Search for the cell housing the specified text and yield its (X, Y) center coordinate. 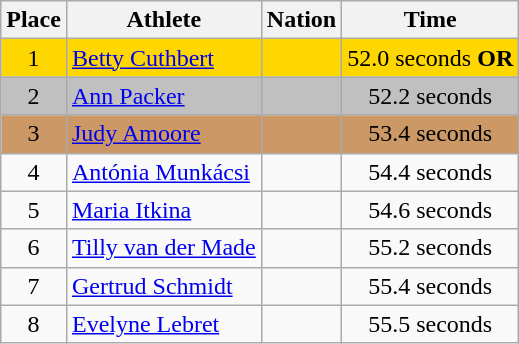
54.4 seconds (430, 172)
55.5 seconds (430, 324)
1 (34, 58)
54.6 seconds (430, 210)
Place (34, 20)
55.2 seconds (430, 248)
53.4 seconds (430, 134)
Betty Cuthbert (164, 58)
2 (34, 96)
52.0 seconds OR (430, 58)
6 (34, 248)
Athlete (164, 20)
7 (34, 286)
3 (34, 134)
52.2 seconds (430, 96)
Ann Packer (164, 96)
Judy Amoore (164, 134)
Gertrud Schmidt (164, 286)
5 (34, 210)
Maria Itkina (164, 210)
Nation (301, 20)
55.4 seconds (430, 286)
4 (34, 172)
8 (34, 324)
Tilly van der Made (164, 248)
Antónia Munkácsi (164, 172)
Evelyne Lebret (164, 324)
Time (430, 20)
